Locate the cell with the specified text and output its [x, y] center coordinate. 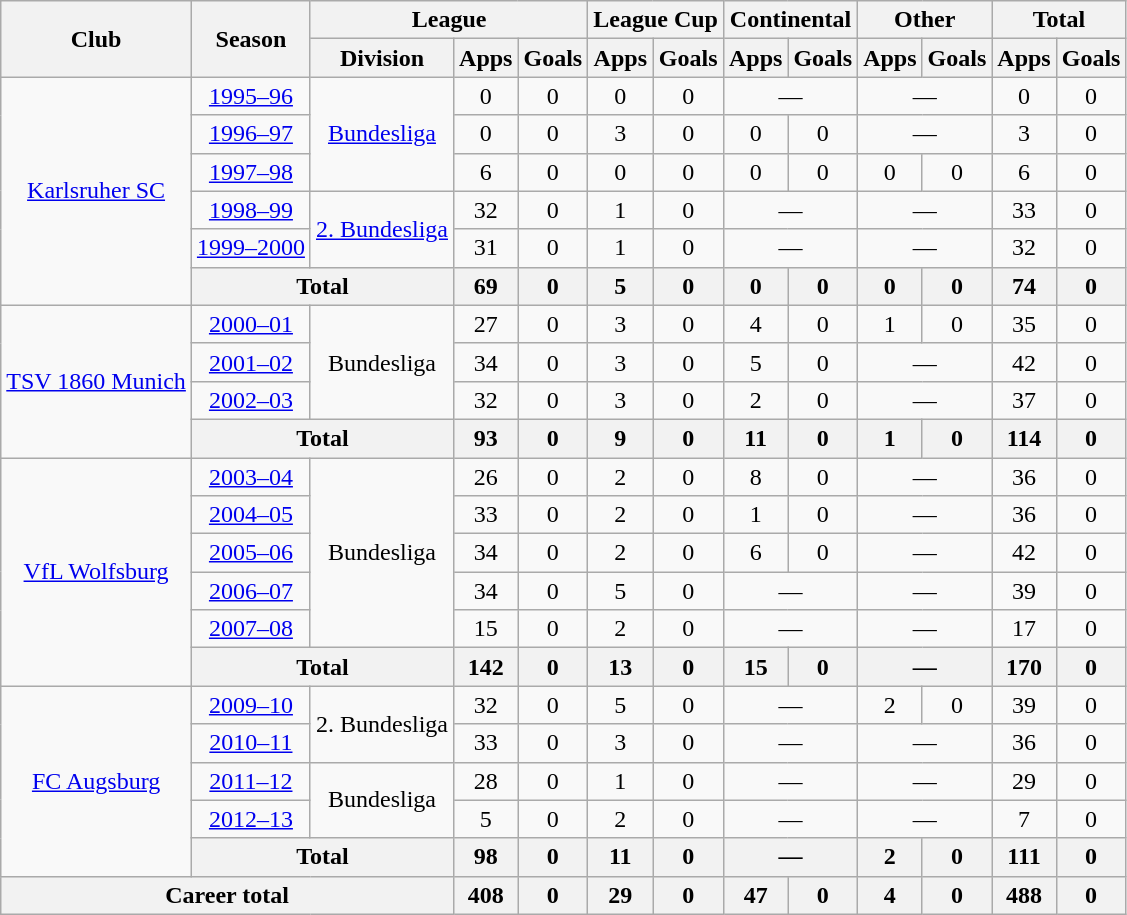
7 [1024, 819]
VfL Wolfsburg [96, 572]
17 [1024, 629]
114 [1024, 438]
27 [486, 324]
2000–01 [250, 324]
2005–06 [250, 553]
2010–11 [250, 743]
488 [1024, 895]
13 [620, 667]
28 [486, 781]
2002–03 [250, 400]
1998–99 [250, 210]
Club [96, 39]
142 [486, 667]
37 [1024, 400]
170 [1024, 667]
9 [620, 438]
FC Augsburg [96, 781]
Season [250, 39]
98 [486, 857]
Karlsruher SC [96, 191]
111 [1024, 857]
TSV 1860 Munich [96, 381]
35 [1024, 324]
Division [382, 58]
League [448, 20]
1997–98 [250, 172]
408 [486, 895]
69 [486, 286]
Career total [228, 895]
1996–97 [250, 134]
1995–96 [250, 96]
31 [486, 248]
2006–07 [250, 591]
74 [1024, 286]
47 [755, 895]
2009–10 [250, 705]
Other [925, 20]
Continental [790, 20]
2003–04 [250, 477]
2001–02 [250, 362]
2004–05 [250, 515]
2007–08 [250, 629]
8 [755, 477]
2011–12 [250, 781]
26 [486, 477]
1999–2000 [250, 248]
League Cup [656, 20]
2012–13 [250, 819]
93 [486, 438]
